Detect which cell encompasses the target text, then output its (X, Y) center coordinate. 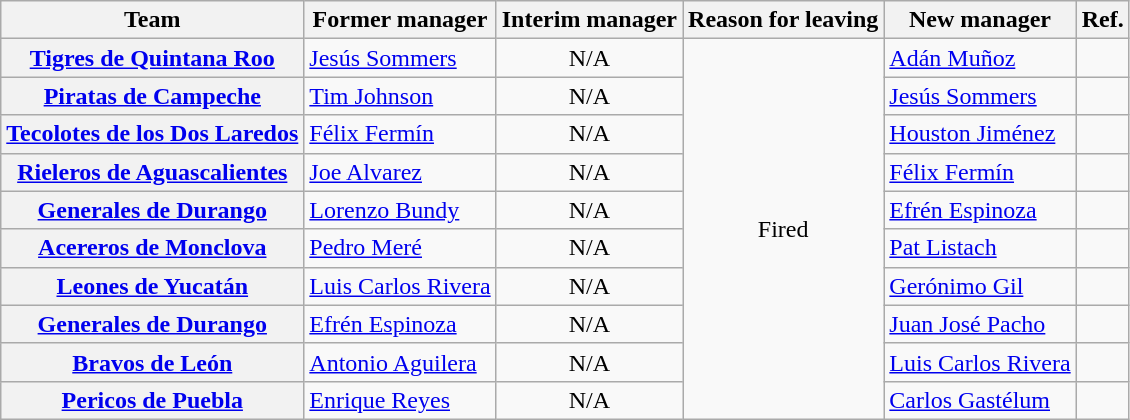
Carlos Gastélum (980, 400)
Tecolotes de los Dos Laredos (152, 134)
Reason for leaving (784, 20)
Bravos de León (152, 362)
Joe Alvarez (400, 172)
Leones de Yucatán (152, 286)
Rieleros de Aguascalientes (152, 172)
Tigres de Quintana Roo (152, 58)
Lorenzo Bundy (400, 210)
Houston Jiménez (980, 134)
Piratas de Campeche (152, 96)
Juan José Pacho (980, 324)
Team (152, 20)
Former manager (400, 20)
Fired (784, 230)
Enrique Reyes (400, 400)
Gerónimo Gil (980, 286)
New manager (980, 20)
Adán Muñoz (980, 58)
Pericos de Puebla (152, 400)
Tim Johnson (400, 96)
Pat Listach (980, 248)
Acereros de Monclova (152, 248)
Antonio Aguilera (400, 362)
Ref. (1102, 20)
Interim manager (589, 20)
Pedro Meré (400, 248)
